Extract the (x, y) coordinate from the center of the cell holding the provided text.  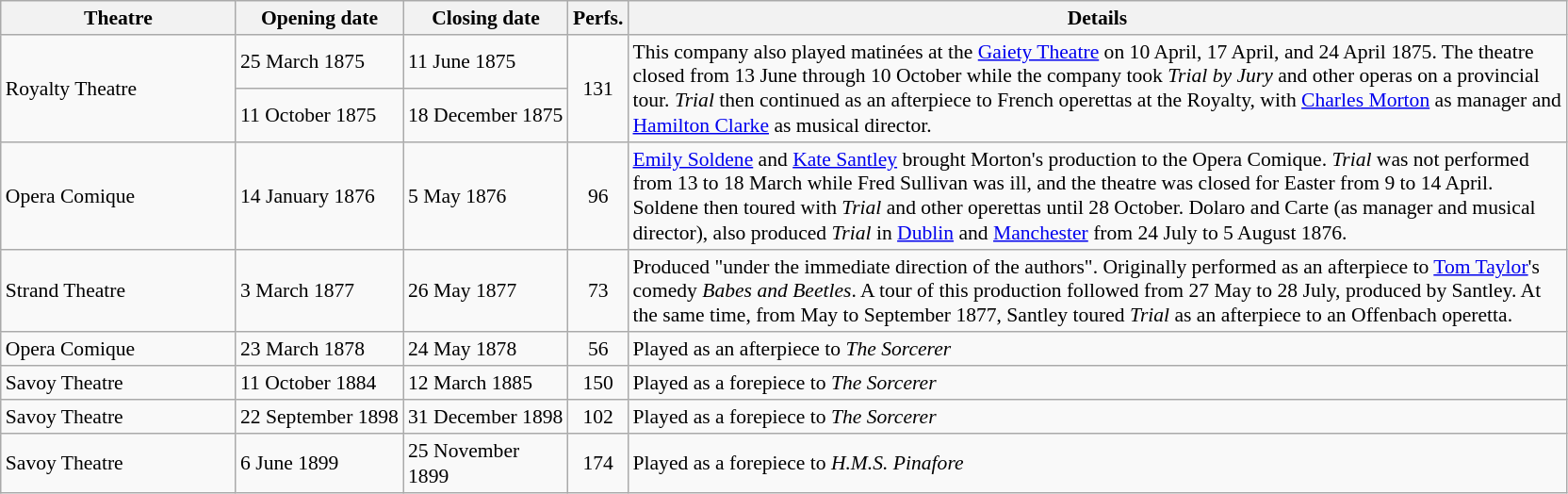
23 March 1878 (319, 350)
150 (597, 384)
11 October 1875 (319, 115)
131 (597, 89)
Theatre (119, 18)
14 January 1876 (319, 196)
56 (597, 350)
Strand Theatre (119, 291)
6 June 1899 (319, 464)
26 May 1877 (486, 291)
24 May 1878 (486, 350)
22 September 1898 (319, 418)
18 December 1875 (486, 115)
102 (597, 418)
Details (1097, 18)
11 June 1875 (486, 62)
11 October 1884 (319, 384)
12 March 1885 (486, 384)
25 March 1875 (319, 62)
Royalty Theatre (119, 89)
73 (597, 291)
3 March 1877 (319, 291)
Played as an afterpiece to The Sorcerer (1097, 350)
Played as a forepiece to H.M.S. Pinafore (1097, 464)
Closing date (486, 18)
31 December 1898 (486, 418)
174 (597, 464)
5 May 1876 (486, 196)
96 (597, 196)
Perfs. (597, 18)
25 November 1899 (486, 464)
Opening date (319, 18)
